Determine the [x, y] coordinate at the center of the cell enclosing the given text.  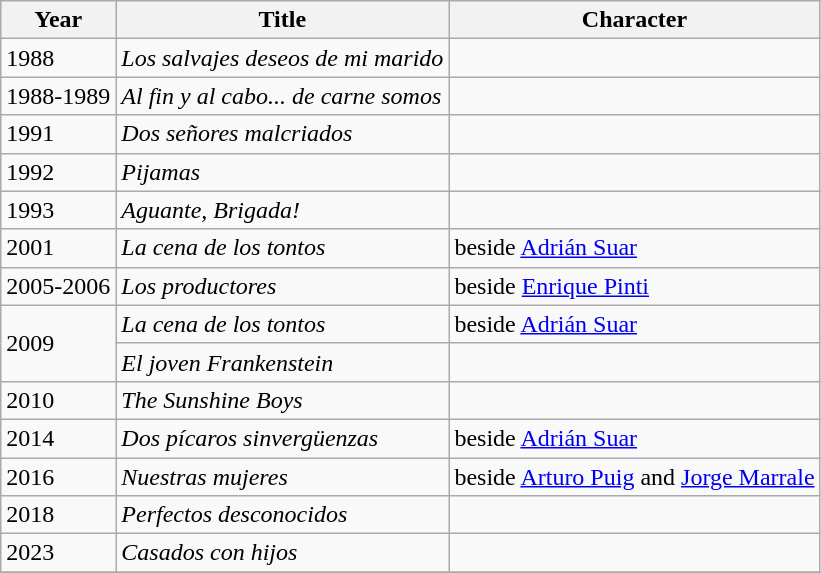
The Sunshine Boys [282, 400]
Character [634, 20]
beside Arturo Puig and Jorge Marrale [634, 477]
2016 [58, 477]
Al fin y al cabo... de carne somos [282, 96]
El joven Frankenstein [282, 362]
beside Enrique Pinti [634, 286]
Perfectos desconocidos [282, 515]
Aguante, Brigada! [282, 210]
2010 [58, 400]
Pijamas [282, 172]
Dos pícaros sinvergüenzas [282, 438]
1988 [58, 58]
Year [58, 20]
2001 [58, 248]
Title [282, 20]
1991 [58, 134]
2014 [58, 438]
Los productores [282, 286]
Nuestras mujeres [282, 477]
2009 [58, 343]
1988-1989 [58, 96]
2005-2006 [58, 286]
2023 [58, 553]
Dos señores malcriados [282, 134]
1992 [58, 172]
Los salvajes deseos de mi marido [282, 58]
1993 [58, 210]
Casados con hijos [282, 553]
2018 [58, 515]
